Extract the (X, Y) coordinate from the center of the cell holding the provided text.  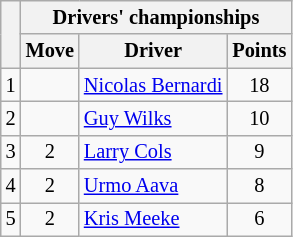
4 (11, 186)
Points (259, 51)
10 (259, 118)
Drivers' championships (156, 17)
5 (11, 219)
Larry Cols (153, 152)
6 (259, 219)
1 (11, 85)
18 (259, 85)
Nicolas Bernardi (153, 85)
3 (11, 152)
9 (259, 152)
Driver (153, 51)
8 (259, 186)
Urmo Aava (153, 186)
Kris Meeke (153, 219)
Move (50, 51)
Guy Wilks (153, 118)
